Pinpoint the cell where the given text exists, returning its [X, Y] midpoint coordinate. 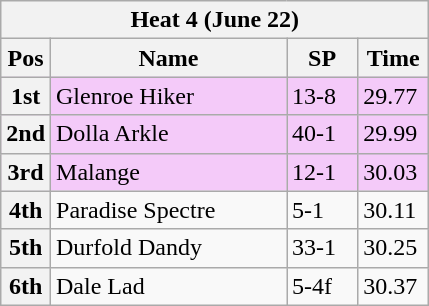
Malange [169, 172]
6th [26, 286]
40-1 [322, 134]
12-1 [322, 172]
Name [169, 58]
Time [394, 58]
1st [26, 96]
33-1 [322, 248]
5-1 [322, 210]
3rd [26, 172]
30.37 [394, 286]
2nd [26, 134]
SP [322, 58]
4th [26, 210]
Heat 4 (June 22) [215, 20]
Dale Lad [169, 286]
5th [26, 248]
29.99 [394, 134]
30.03 [394, 172]
Dolla Arkle [169, 134]
30.11 [394, 210]
Paradise Spectre [169, 210]
5-4f [322, 286]
Pos [26, 58]
13-8 [322, 96]
29.77 [394, 96]
Durfold Dandy [169, 248]
30.25 [394, 248]
Glenroe Hiker [169, 96]
